Detect which cell encompasses the target text, then output its (X, Y) center coordinate. 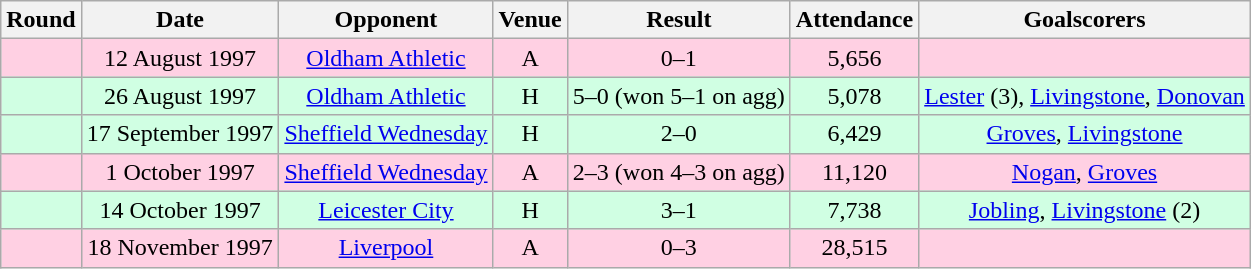
2–3 (won 4–3 on agg) (678, 172)
0–3 (678, 248)
5–0 (won 5–1 on agg) (678, 96)
Attendance (854, 20)
17 September 1997 (180, 134)
Goalscorers (1085, 20)
Leicester City (386, 210)
Nogan, Groves (1085, 172)
2–0 (678, 134)
Venue (530, 20)
11,120 (854, 172)
0–1 (678, 58)
Date (180, 20)
Jobling, Livingstone (2) (1085, 210)
3–1 (678, 210)
Opponent (386, 20)
5,078 (854, 96)
Liverpool (386, 248)
Groves, Livingstone (1085, 134)
26 August 1997 (180, 96)
5,656 (854, 58)
14 October 1997 (180, 210)
Round (41, 20)
18 November 1997 (180, 248)
6,429 (854, 134)
12 August 1997 (180, 58)
1 October 1997 (180, 172)
28,515 (854, 248)
Lester (3), Livingstone, Donovan (1085, 96)
Result (678, 20)
7,738 (854, 210)
